Scan for the cell matching the given text and deliver its (x, y) coordinate at center. 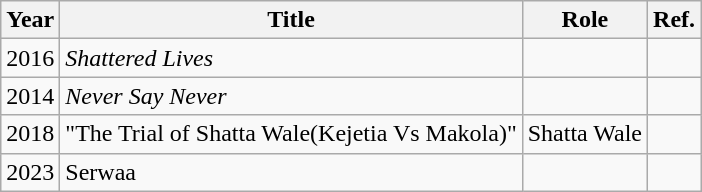
2016 (30, 58)
Role (584, 20)
Serwaa (291, 172)
Title (291, 20)
Shatta Wale (584, 134)
2023 (30, 172)
2014 (30, 96)
Ref. (674, 20)
Never Say Never (291, 96)
Year (30, 20)
Shattered Lives (291, 58)
2018 (30, 134)
"The Trial of Shatta Wale(Kejetia Vs Makola)" (291, 134)
